For the text-containing cell, return its midpoint in (X, Y) coordinate format. 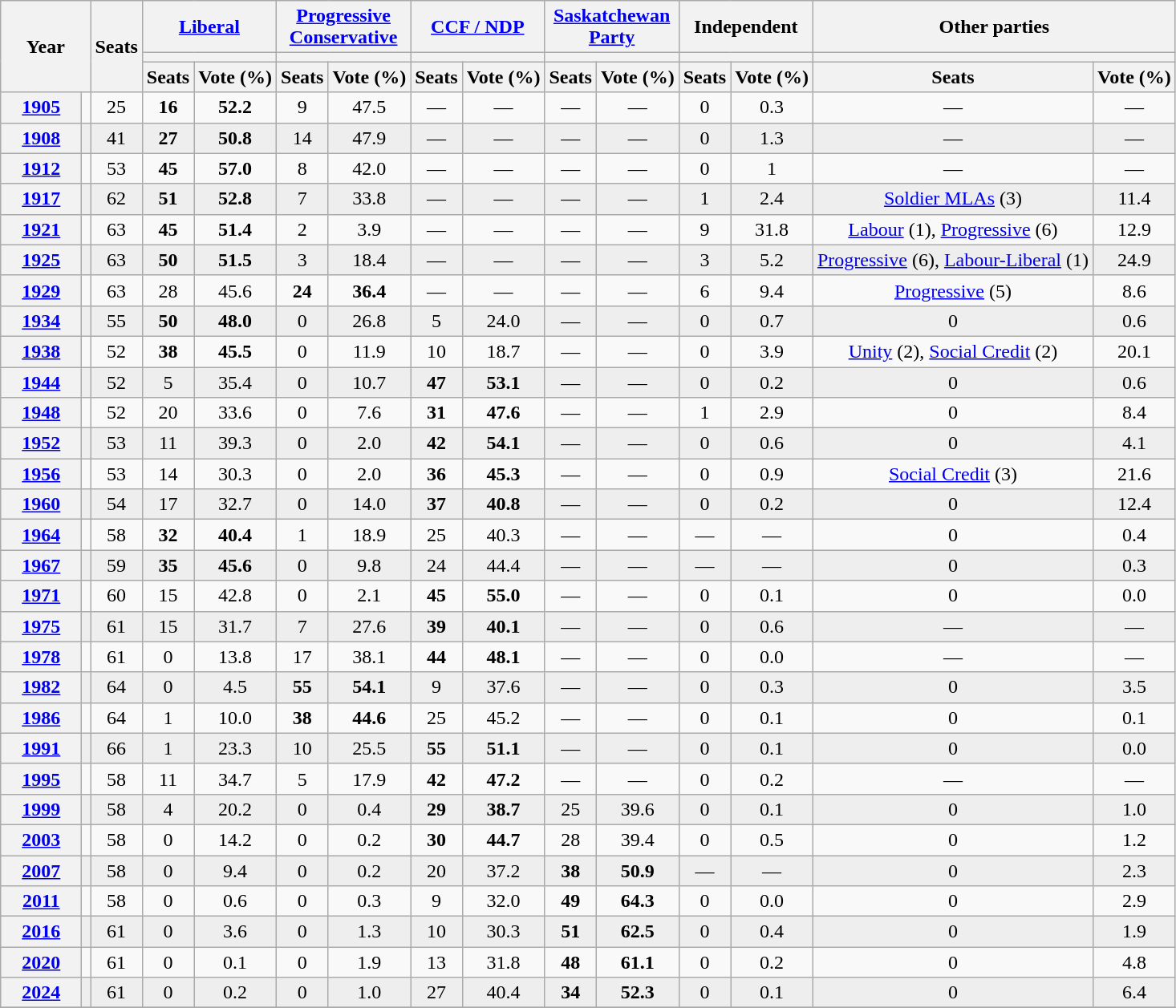
34 (570, 993)
47.2 (504, 779)
1905 (42, 107)
32.0 (504, 901)
47.5 (369, 107)
17.9 (369, 779)
CCF / NDP (478, 27)
50.9 (637, 870)
39 (436, 626)
27.6 (369, 626)
2007 (42, 870)
47.6 (504, 413)
31 (436, 413)
48 (570, 962)
62 (116, 199)
51.4 (236, 229)
1912 (42, 168)
12.4 (1134, 504)
55.0 (504, 596)
3.6 (236, 932)
Year (46, 47)
34.7 (236, 779)
6 (704, 290)
44 (436, 657)
30 (436, 840)
1960 (42, 504)
13.8 (236, 657)
39.3 (236, 443)
26.8 (369, 321)
51.5 (236, 260)
1908 (42, 138)
36 (436, 474)
2020 (42, 962)
64.3 (637, 901)
1978 (42, 657)
20.2 (236, 809)
0.9 (772, 474)
3.5 (1134, 687)
45.3 (504, 474)
40.3 (504, 535)
11.4 (1134, 199)
39.6 (637, 809)
4 (168, 809)
51.1 (504, 748)
1934 (42, 321)
48.0 (236, 321)
1982 (42, 687)
1964 (42, 535)
1995 (42, 779)
54 (116, 504)
1999 (42, 809)
53.1 (504, 383)
38.1 (369, 657)
66 (116, 748)
2.3 (1134, 870)
37.2 (504, 870)
1956 (42, 474)
33.6 (236, 413)
Liberal (209, 27)
1925 (42, 260)
45.5 (236, 351)
10.0 (236, 718)
4.5 (236, 687)
42.0 (369, 168)
13 (436, 962)
8.4 (1134, 413)
21.6 (1134, 474)
59 (116, 565)
9.8 (369, 565)
0.7 (772, 321)
4.1 (1134, 443)
38.7 (504, 809)
37.6 (504, 687)
62.5 (637, 932)
18.4 (369, 260)
18.9 (369, 535)
24.9 (1134, 260)
44.7 (504, 840)
Other parties (994, 27)
44.6 (369, 718)
18.7 (504, 351)
0.5 (772, 840)
2 (302, 229)
44.4 (504, 565)
45.2 (504, 718)
42.8 (236, 596)
20.1 (1134, 351)
57.0 (236, 168)
2.4 (772, 199)
Social Credit (3) (953, 474)
1921 (42, 229)
14.2 (236, 840)
12.9 (1134, 229)
1967 (42, 565)
1938 (42, 351)
31.7 (236, 626)
50.8 (236, 138)
1991 (42, 748)
SaskatchewanParty (611, 27)
1.2 (1134, 840)
48.1 (504, 657)
Progressive (5) (953, 290)
39.4 (637, 840)
4.8 (1134, 962)
23.3 (236, 748)
52.2 (236, 107)
1975 (42, 626)
8.6 (1134, 290)
ProgressiveConservative (343, 27)
1948 (42, 413)
Soldier MLAs (3) (953, 199)
33.8 (369, 199)
Independent (746, 27)
36.4 (369, 290)
49 (570, 901)
1952 (42, 443)
1917 (42, 199)
Labour (1), Progressive (6) (953, 229)
Unity (2), Social Credit (2) (953, 351)
41 (116, 138)
1944 (42, 383)
47 (436, 383)
35.4 (236, 383)
1929 (42, 290)
37 (436, 504)
Progressive (6), Labour-Liberal (1) (953, 260)
40.8 (504, 504)
2.1 (369, 596)
2003 (42, 840)
7.6 (369, 413)
11.9 (369, 351)
29 (436, 809)
6.4 (1134, 993)
52.3 (637, 993)
61.1 (637, 962)
2011 (42, 901)
52.8 (236, 199)
32 (168, 535)
5.2 (772, 260)
1986 (42, 718)
25.5 (369, 748)
8 (302, 168)
16 (168, 107)
14.0 (369, 504)
24.0 (504, 321)
32.7 (236, 504)
2016 (42, 932)
1971 (42, 596)
35 (168, 565)
10.7 (369, 383)
40.1 (504, 626)
60 (116, 596)
47.9 (369, 138)
2024 (42, 993)
